Scan for the cell matching the given text and deliver its [x, y] coordinate at center. 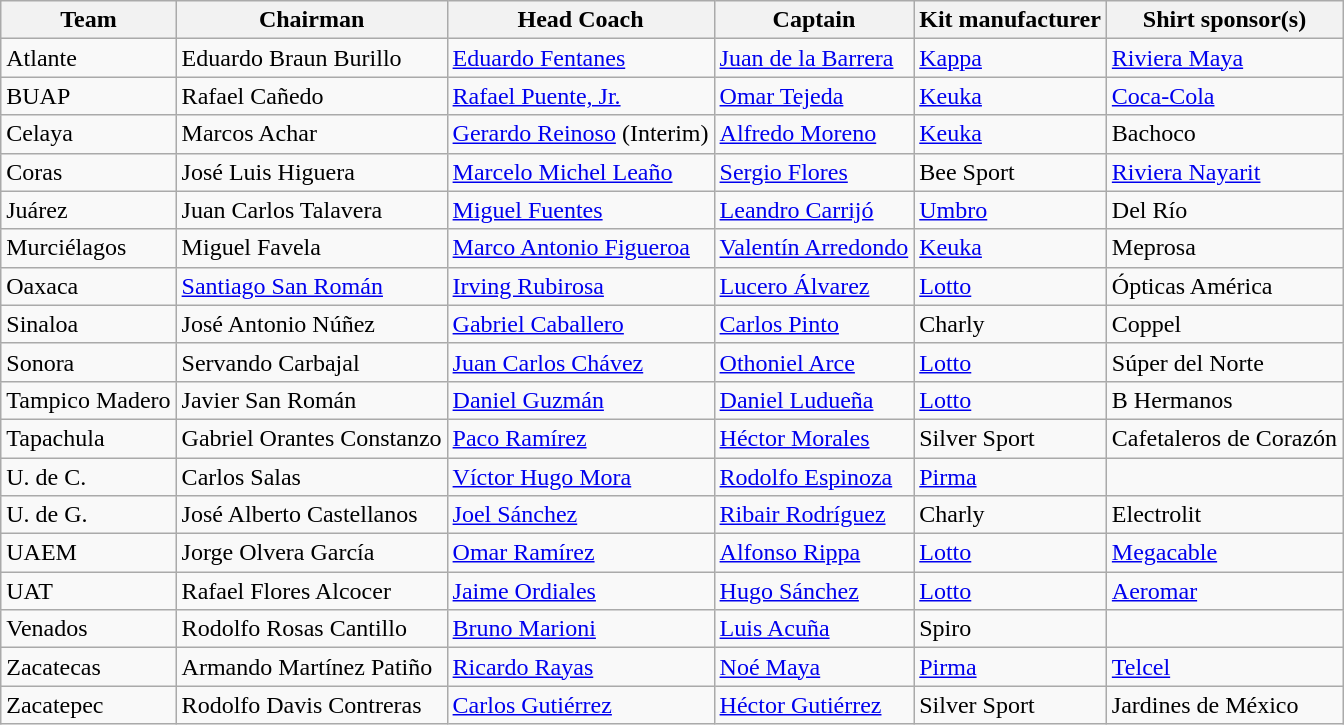
Joel Sánchez [580, 515]
Zacatepec [88, 705]
Ópticas América [1224, 286]
UAT [88, 591]
Víctor Hugo Mora [580, 477]
Servando Carbajal [312, 362]
Zacatecas [88, 667]
Bruno Marioni [580, 629]
Juan Carlos Chávez [580, 362]
Jorge Olvera García [312, 553]
Noé Maya [814, 667]
Jaime Ordiales [580, 591]
Hugo Sánchez [814, 591]
Kit manufacturer [1010, 20]
Omar Tejeda [814, 96]
Bachoco [1224, 134]
Omar Ramírez [580, 553]
Kappa [1010, 58]
Rafael Flores Alcocer [312, 591]
Marco Antonio Figueroa [580, 248]
Leandro Carrijó [814, 210]
Meprosa [1224, 248]
José Alberto Castellanos [312, 515]
Tapachula [88, 438]
Jardines de México [1224, 705]
Coca-Cola [1224, 96]
Celaya [88, 134]
Bee Sport [1010, 172]
Ribair Rodríguez [814, 515]
Spiro [1010, 629]
Ricardo Rayas [580, 667]
Irving Rubirosa [580, 286]
Captain [814, 20]
B Hermanos [1224, 400]
Lucero Álvarez [814, 286]
Alfredo Moreno [814, 134]
U. de C. [88, 477]
Héctor Gutiérrez [814, 705]
Rodolfo Davis Contreras [312, 705]
Coras [88, 172]
Shirt sponsor(s) [1224, 20]
Othoniel Arce [814, 362]
Electrolit [1224, 515]
Paco Ramírez [580, 438]
Gabriel Caballero [580, 324]
Héctor Morales [814, 438]
Megacable [1224, 553]
Súper del Norte [1224, 362]
José Luis Higuera [312, 172]
Miguel Favela [312, 248]
Rafael Puente, Jr. [580, 96]
Coppel [1224, 324]
Cafetaleros de Corazón [1224, 438]
Miguel Fuentes [580, 210]
U. de G. [88, 515]
Juárez [88, 210]
Daniel Ludueña [814, 400]
Umbro [1010, 210]
Tampico Madero [88, 400]
Rafael Cañedo [312, 96]
Sergio Flores [814, 172]
Head Coach [580, 20]
Armando Martínez Patiño [312, 667]
Valentín Arredondo [814, 248]
Eduardo Braun Burillo [312, 58]
Riviera Maya [1224, 58]
Rodolfo Espinoza [814, 477]
Santiago San Román [312, 286]
Carlos Pinto [814, 324]
Telcel [1224, 667]
Aeromar [1224, 591]
José Antonio Núñez [312, 324]
BUAP [88, 96]
Carlos Gutiérrez [580, 705]
Riviera Nayarit [1224, 172]
Gerardo Reinoso (Interim) [580, 134]
Eduardo Fentanes [580, 58]
Luis Acuña [814, 629]
Marcos Achar [312, 134]
Sinaloa [88, 324]
Murciélagos [88, 248]
UAEM [88, 553]
Oaxaca [88, 286]
Del Río [1224, 210]
Team [88, 20]
Juan Carlos Talavera [312, 210]
Chairman [312, 20]
Daniel Guzmán [580, 400]
Atlante [88, 58]
Carlos Salas [312, 477]
Venados [88, 629]
Javier San Román [312, 400]
Marcelo Michel Leaño [580, 172]
Alfonso Rippa [814, 553]
Gabriel Orantes Constanzo [312, 438]
Sonora [88, 362]
Juan de la Barrera [814, 58]
Rodolfo Rosas Cantillo [312, 629]
